Search for the cell housing the specified text and yield its (X, Y) center coordinate. 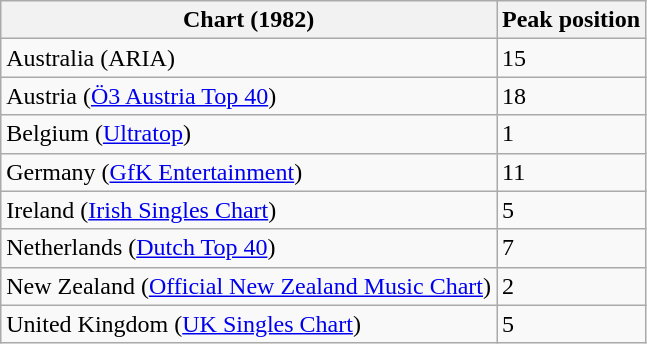
Belgium (Ultratop) (249, 134)
United Kingdom (UK Singles Chart) (249, 324)
Peak position (572, 20)
11 (572, 172)
Chart (1982) (249, 20)
Australia (ARIA) (249, 58)
Germany (GfK Entertainment) (249, 172)
15 (572, 58)
Netherlands (Dutch Top 40) (249, 248)
Austria (Ö3 Austria Top 40) (249, 96)
18 (572, 96)
New Zealand (Official New Zealand Music Chart) (249, 286)
7 (572, 248)
1 (572, 134)
2 (572, 286)
Ireland (Irish Singles Chart) (249, 210)
